Extract the [x, y] coordinate from the center of the cell holding the provided text.  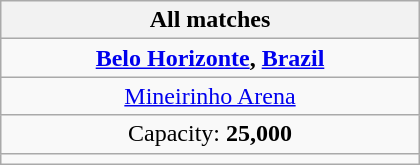
All matches [210, 20]
Mineirinho Arena [210, 96]
Capacity: 25,000 [210, 134]
Belo Horizonte, Brazil [210, 58]
